Output the [x, y] coordinate of the center of the cell containing the given text.  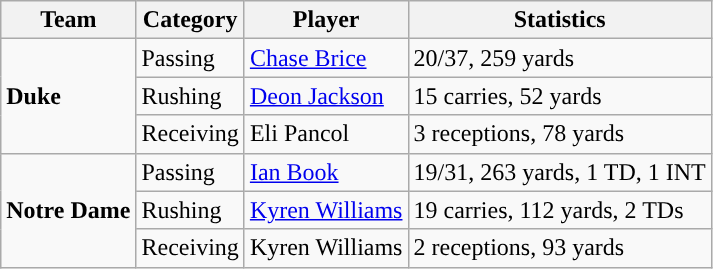
Player [326, 20]
Statistics [560, 20]
Category [190, 20]
3 receptions, 78 yards [560, 134]
Ian Book [326, 172]
2 receptions, 93 yards [560, 248]
20/37, 259 yards [560, 58]
Eli Pancol [326, 134]
Duke [68, 96]
19 carries, 112 yards, 2 TDs [560, 210]
Notre Dame [68, 210]
Deon Jackson [326, 96]
Team [68, 20]
Chase Brice [326, 58]
19/31, 263 yards, 1 TD, 1 INT [560, 172]
15 carries, 52 yards [560, 96]
